From the cell containing the given text, extract its center point as (x, y) coordinate. 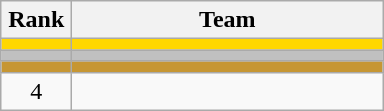
Rank (36, 20)
Team (228, 20)
4 (36, 91)
